From the cell containing the given text, extract its center point as (X, Y) coordinate. 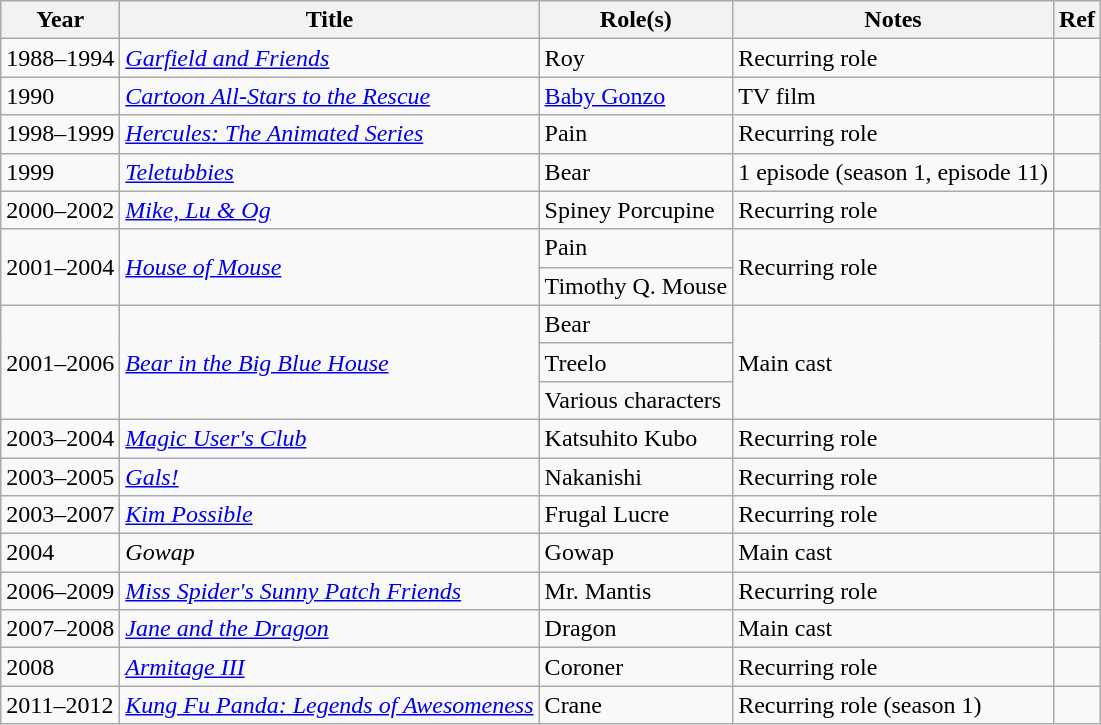
2003–2007 (60, 515)
Ref (1076, 20)
Notes (894, 20)
Dragon (636, 629)
Treelo (636, 362)
2000–2002 (60, 210)
Nakanishi (636, 477)
2003–2004 (60, 438)
Roy (636, 58)
2008 (60, 667)
2011–2012 (60, 705)
1990 (60, 96)
Miss Spider's Sunny Patch Friends (330, 591)
Gals! (330, 477)
Recurring role (season 1) (894, 705)
Katsuhito Kubo (636, 438)
Mr. Mantis (636, 591)
House of Mouse (330, 267)
Jane and the Dragon (330, 629)
2006–2009 (60, 591)
1998–1999 (60, 134)
Kung Fu Panda: Legends of Awesomeness (330, 705)
Armitage III (330, 667)
Mike, Lu & Og (330, 210)
2007–2008 (60, 629)
Year (60, 20)
Role(s) (636, 20)
1988–1994 (60, 58)
Spiney Porcupine (636, 210)
Title (330, 20)
1 episode (season 1, episode 11) (894, 172)
2001–2006 (60, 362)
2004 (60, 553)
Teletubbies (330, 172)
Magic User's Club (330, 438)
Coroner (636, 667)
Garfield and Friends (330, 58)
1999 (60, 172)
Hercules: The Animated Series (330, 134)
Bear in the Big Blue House (330, 362)
Kim Possible (330, 515)
Timothy Q. Mouse (636, 286)
Baby Gonzo (636, 96)
Crane (636, 705)
2003–2005 (60, 477)
Frugal Lucre (636, 515)
2001–2004 (60, 267)
TV film (894, 96)
Various characters (636, 400)
Cartoon All-Stars to the Rescue (330, 96)
